Determine the [X, Y] coordinate at the center of the cell enclosing the given text.  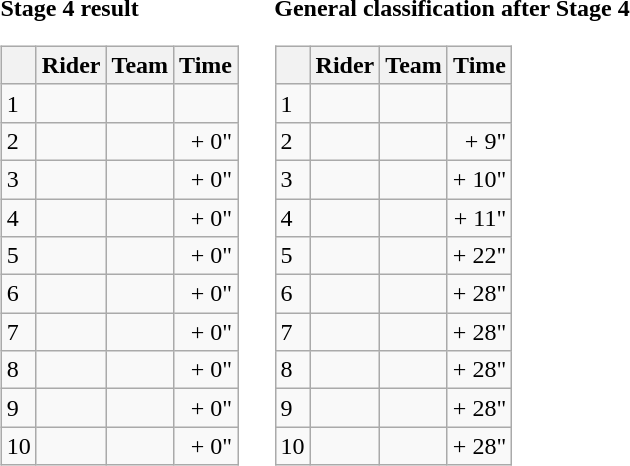
+ 10" [479, 179]
+ 11" [479, 217]
+ 22" [479, 256]
+ 9" [479, 141]
